Detect which cell encompasses the target text, then output its (x, y) center coordinate. 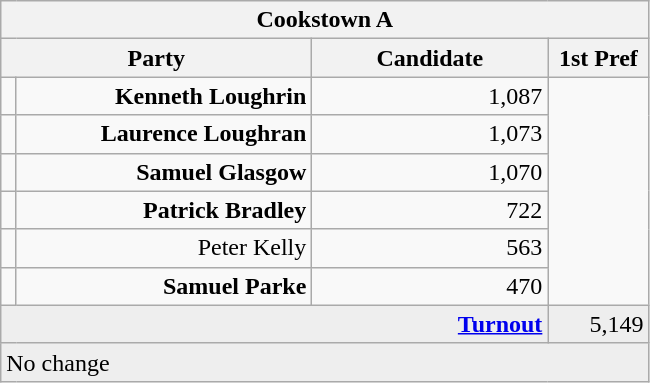
1,073 (430, 134)
Party (156, 58)
Turnout (274, 324)
470 (430, 286)
Samuel Parke (164, 286)
Kenneth Loughrin (164, 96)
Peter Kelly (164, 248)
722 (430, 210)
1,087 (430, 96)
No change (325, 362)
563 (430, 248)
5,149 (598, 324)
1st Pref (598, 58)
Cookstown A (325, 20)
Patrick Bradley (164, 210)
1,070 (430, 172)
Laurence Loughran (164, 134)
Candidate (430, 58)
Samuel Glasgow (164, 172)
